Determine the [x, y] coordinate at the center of the cell enclosing the given text.  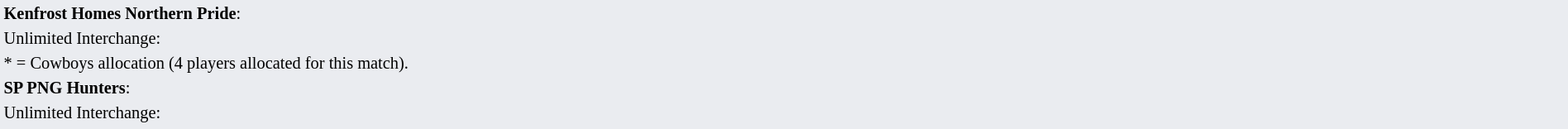
Kenfrost Homes Northern Pride: [784, 13]
* = Cowboys allocation (4 players allocated for this match). [784, 63]
SP PNG Hunters: [784, 88]
